Capture the cell that displays the provided text and extract its [X, Y] central coordinate. 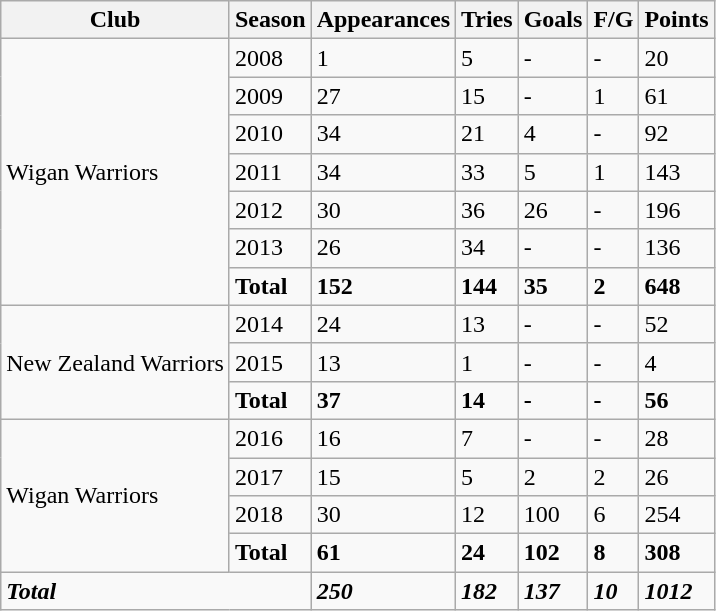
New Zealand Warriors [116, 362]
27 [383, 96]
56 [676, 400]
F/G [614, 20]
Appearances [383, 20]
21 [488, 134]
2009 [270, 96]
37 [383, 400]
7 [488, 438]
36 [488, 210]
136 [676, 248]
250 [383, 591]
2011 [270, 172]
2018 [270, 515]
137 [553, 591]
33 [488, 172]
2015 [270, 362]
102 [553, 553]
152 [383, 286]
Points [676, 20]
28 [676, 438]
2014 [270, 324]
16 [383, 438]
12 [488, 515]
144 [488, 286]
Season [270, 20]
92 [676, 134]
52 [676, 324]
2012 [270, 210]
35 [553, 286]
182 [488, 591]
648 [676, 286]
Tries [488, 20]
20 [676, 58]
10 [614, 591]
Goals [553, 20]
308 [676, 553]
2008 [270, 58]
6 [614, 515]
2016 [270, 438]
2013 [270, 248]
Club [116, 20]
2017 [270, 477]
143 [676, 172]
100 [553, 515]
14 [488, 400]
196 [676, 210]
8 [614, 553]
2010 [270, 134]
254 [676, 515]
1012 [676, 591]
